Output the (X, Y) coordinate of the center of the cell containing the given text.  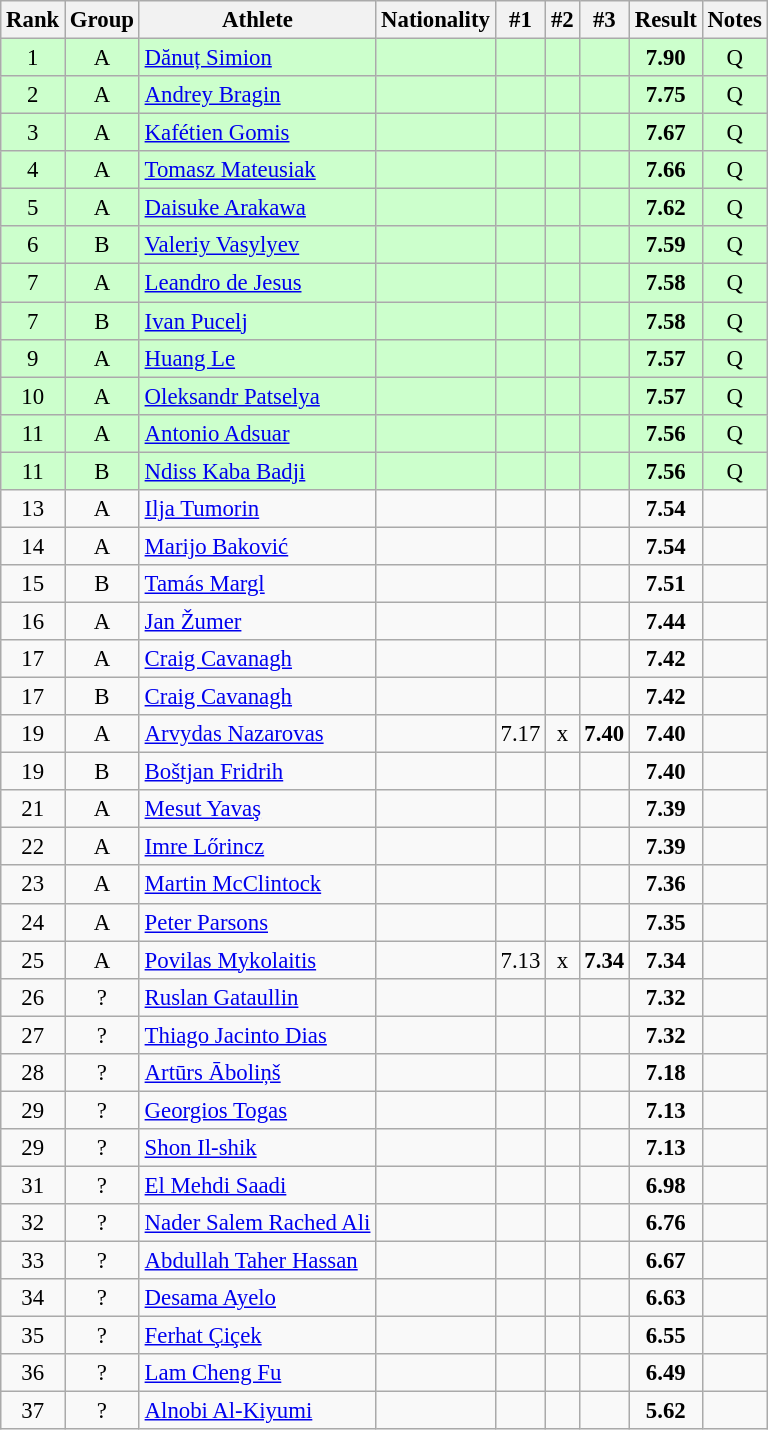
7.75 (666, 95)
13 (33, 509)
Boštjan Fridrih (257, 772)
Result (666, 20)
7.90 (666, 58)
Tomasz Mateusiak (257, 170)
Notes (734, 20)
2 (33, 95)
32 (33, 1223)
#1 (520, 20)
Ivan Pucelj (257, 321)
6.67 (666, 1261)
Huang Le (257, 358)
Ferhat Çiçek (257, 1336)
26 (33, 997)
14 (33, 546)
6 (33, 245)
10 (33, 396)
7.36 (666, 885)
Dănuț Simion (257, 58)
Athlete (257, 20)
Marijo Baković (257, 546)
7.51 (666, 584)
#2 (562, 20)
7.35 (666, 922)
Group (102, 20)
Antonio Adsuar (257, 433)
35 (33, 1336)
Artūrs Āboliņš (257, 1073)
9 (33, 358)
24 (33, 922)
4 (33, 170)
37 (33, 1411)
Oleksandr Patselya (257, 396)
Kafétien Gomis (257, 133)
7.67 (666, 133)
3 (33, 133)
Ilja Tumorin (257, 509)
31 (33, 1185)
Shon Il-shik (257, 1148)
Martin McClintock (257, 885)
23 (33, 885)
7.17 (520, 734)
6.55 (666, 1336)
6.63 (666, 1298)
21 (33, 809)
Nader Salem Rached Ali (257, 1223)
Andrey Bragin (257, 95)
Imre Lőrincz (257, 847)
Desama Ayelo (257, 1298)
Abdullah Taher Hassan (257, 1261)
6.76 (666, 1223)
Rank (33, 20)
Thiago Jacinto Dias (257, 1035)
Jan Žumer (257, 621)
Daisuke Arakawa (257, 208)
6.49 (666, 1373)
7.18 (666, 1073)
6.98 (666, 1185)
Valeriy Vasylyev (257, 245)
Alnobi Al-Kiyumi (257, 1411)
#3 (604, 20)
7.59 (666, 245)
Mesut Yavaş (257, 809)
33 (33, 1261)
15 (33, 584)
Ruslan Gataullin (257, 997)
Arvydas Nazarovas (257, 734)
Tamás Margl (257, 584)
Leandro de Jesus (257, 283)
36 (33, 1373)
28 (33, 1073)
7.62 (666, 208)
Peter Parsons (257, 922)
5 (33, 208)
22 (33, 847)
Povilas Mykolaitis (257, 960)
Georgios Togas (257, 1110)
27 (33, 1035)
Lam Cheng Fu (257, 1373)
16 (33, 621)
El Mehdi Saadi (257, 1185)
Ndiss Kaba Badji (257, 471)
1 (33, 58)
34 (33, 1298)
5.62 (666, 1411)
Nationality (436, 20)
25 (33, 960)
7.44 (666, 621)
7.66 (666, 170)
